Provide the (x, y) coordinate of the cell's center where the given text is located.  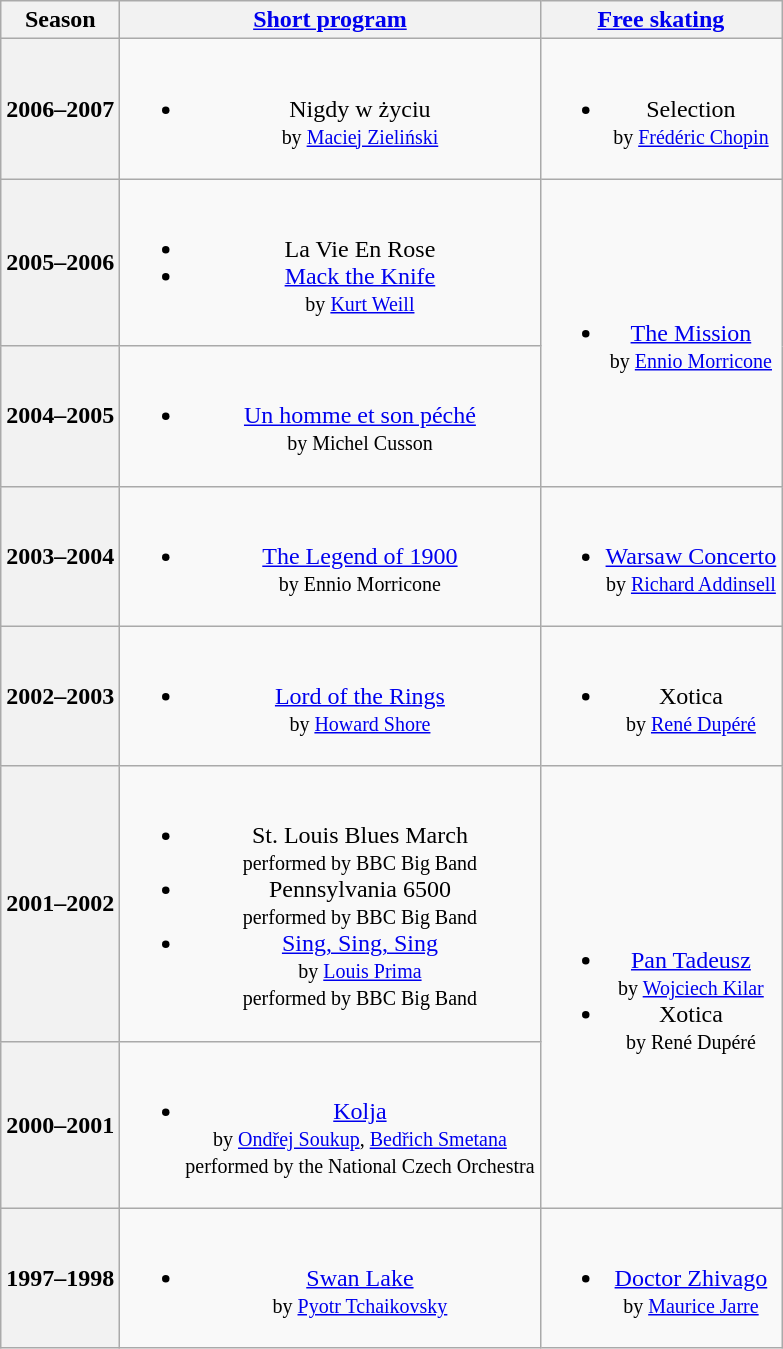
Un homme et son péché by Michel Cusson (330, 416)
Pan Tadeusz by Wojciech Kilar Xotica by René Dupéré (661, 987)
2001–2002 (60, 904)
Kolja by Ondřej Soukup, Bedřich Smetana performed by the National Czech Orchestra (330, 1124)
Doctor Zhivago by Maurice Jarre (661, 1278)
2004–2005 (60, 416)
2006–2007 (60, 109)
Xotica by René Dupéré (661, 696)
St. Louis Blues March performed by BBC Big Band Pennsylvania 6500 performed by BBC Big Band Sing, Sing, Sing by Louis Prima performed by BBC Big Band (330, 904)
2005–2006 (60, 262)
The Legend of 1900 by Ennio Morricone (330, 556)
Lord of the Rings by Howard Shore (330, 696)
Season (60, 20)
1997–1998 (60, 1278)
Selection by Frédéric Chopin (661, 109)
2003–2004 (60, 556)
La Vie En RoseMack the Knife by Kurt Weill (330, 262)
Free skating (661, 20)
2002–2003 (60, 696)
Short program (330, 20)
Nigdy w życiu by Maciej Zieliński (330, 109)
The Mission by Ennio Morricone (661, 332)
Warsaw Concerto by Richard Addinsell (661, 556)
2000–2001 (60, 1124)
Swan Lake by Pyotr Tchaikovsky (330, 1278)
